Pinpoint the cell where the given text exists, returning its [x, y] midpoint coordinate. 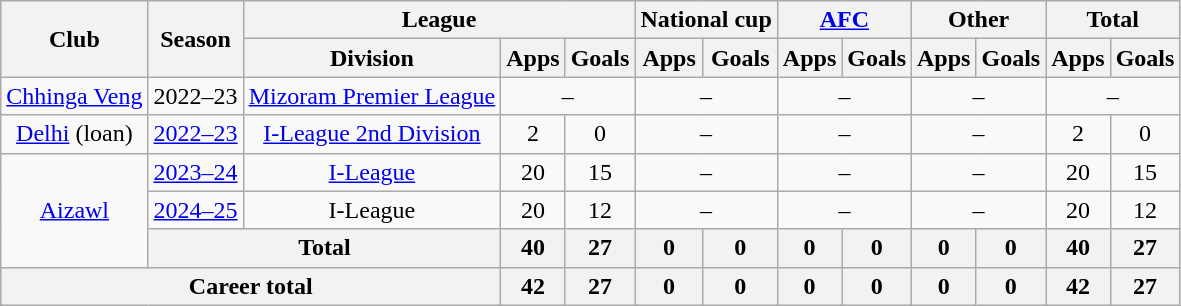
Aizawl [74, 210]
2023–24 [196, 172]
League [439, 20]
Career total [251, 286]
2024–25 [196, 210]
I-League 2nd Division [372, 134]
National cup [706, 20]
Mizoram Premier League [372, 96]
AFC [844, 20]
Other [979, 20]
Chhinga Veng [74, 96]
Club [74, 39]
Delhi (loan) [74, 134]
Division [372, 58]
Season [196, 39]
